Identify which cell holds the provided text, then report its (x, y) central coordinate. 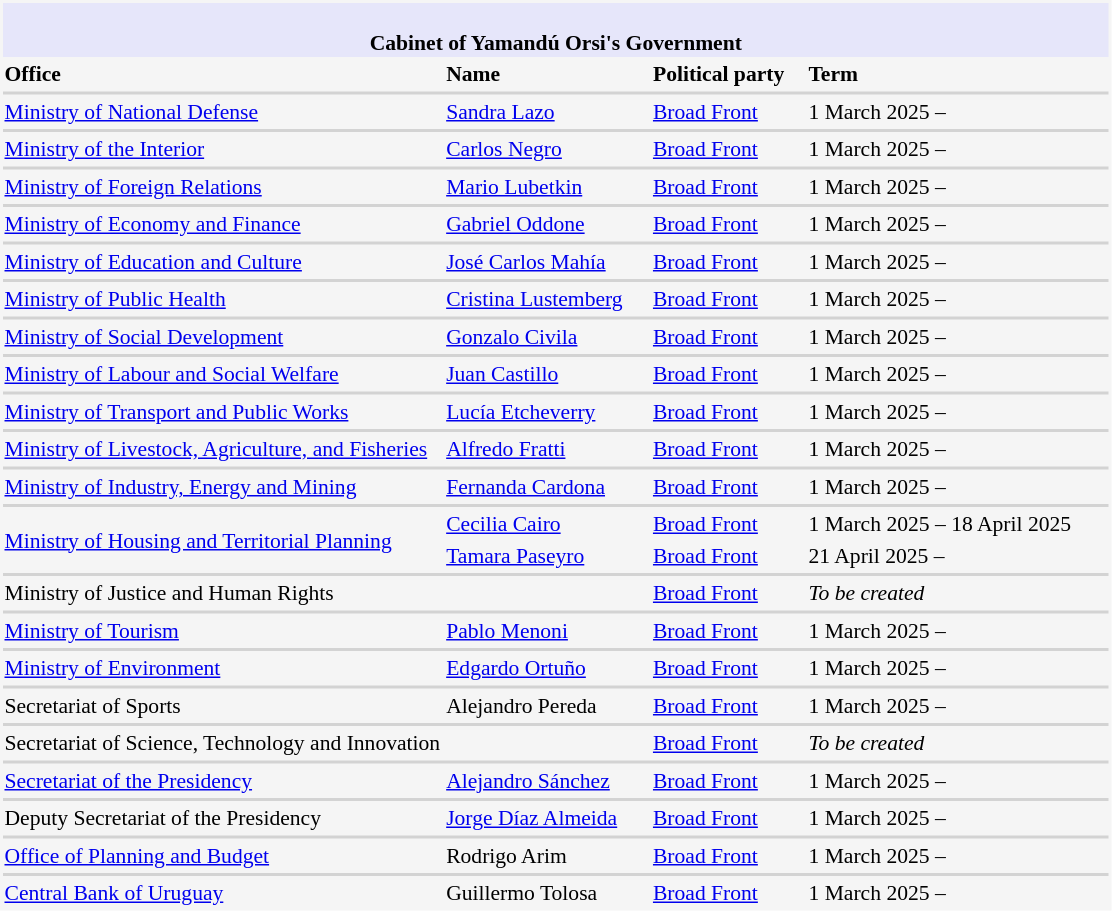
Sandra Lazo (547, 112)
Ministry of Tourism (222, 630)
Mario Lubetkin (547, 186)
1 March 2025 – 18 April 2025 (958, 524)
Cristina Lustemberg (547, 299)
Edgardo Ortuño (547, 668)
Ministry of Foreign Relations (222, 186)
Ministry of Education and Culture (222, 262)
Office of Planning and Budget (222, 856)
21 April 2025 – (958, 556)
Ministry of Industry, Energy and Mining (222, 486)
Jorge Díaz Almeida (547, 818)
Term (958, 74)
Name (547, 74)
Office (222, 74)
Carlos Negro (547, 149)
José Carlos Mahía (547, 262)
Ministry of Labour and Social Welfare (222, 374)
Ministry of Livestock, Agriculture, and Fisheries (222, 449)
Alfredo Fratti (547, 449)
Ministry of Social Development (222, 336)
Political party (728, 74)
Ministry of National Defense (222, 112)
Lucía Etcheverry (547, 412)
Secretariat of Sports (222, 706)
Cabinet of Yamandú Orsi's Government (556, 30)
Fernanda Cardona (547, 486)
Central Bank of Uruguay (222, 893)
Ministry of Transport and Public Works (222, 412)
Alejandro Sánchez (547, 780)
Deputy Secretariat of the Presidency (222, 818)
Secretariat of the Presidency (222, 780)
Pablo Menoni (547, 630)
Alejandro Pereda (547, 706)
Gonzalo Civila (547, 336)
Ministry of Environment (222, 668)
Secretariat of Science, Technology and Innovation (222, 743)
Tamara Paseyro (547, 556)
Gabriel Oddone (547, 224)
Ministry of the Interior (222, 149)
Rodrigo Arim (547, 856)
Guillermo Tolosa (547, 893)
Ministry of Economy and Finance (222, 224)
Ministry of Housing and Territorial Planning (222, 540)
Ministry of Public Health (222, 299)
Ministry of Justice and Human Rights (222, 593)
Juan Castillo (547, 374)
Cecilia Cairo (547, 524)
